Detect which cell encompasses the target text, then output its (X, Y) center coordinate. 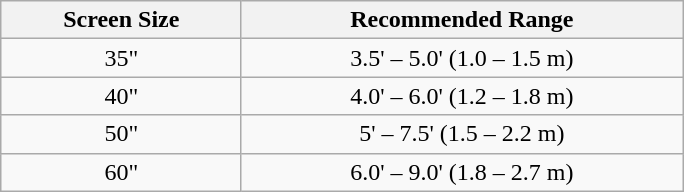
6.0' – 9.0' (1.8 – 2.7 m) (462, 172)
50" (121, 134)
5' – 7.5' (1.5 – 2.2 m) (462, 134)
4.0' – 6.0' (1.2 – 1.8 m) (462, 96)
60" (121, 172)
35" (121, 58)
3.5' – 5.0' (1.0 – 1.5 m) (462, 58)
Recommended Range (462, 20)
40" (121, 96)
Screen Size (121, 20)
